Locate the cell with the specified text and output its (x, y) center coordinate. 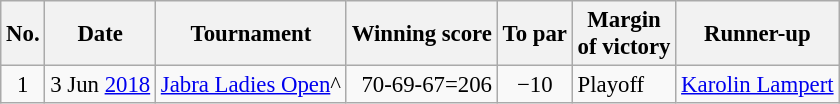
3 Jun 2018 (100, 85)
−10 (534, 85)
No. (23, 34)
Date (100, 34)
Playoff (624, 85)
Runner-up (758, 34)
1 (23, 85)
Marginof victory (624, 34)
Jabra Ladies Open^ (250, 85)
70-69-67=206 (422, 85)
Tournament (250, 34)
Winning score (422, 34)
Karolin Lampert (758, 85)
To par (534, 34)
